From the cell containing the given text, extract its center point as [X, Y] coordinate. 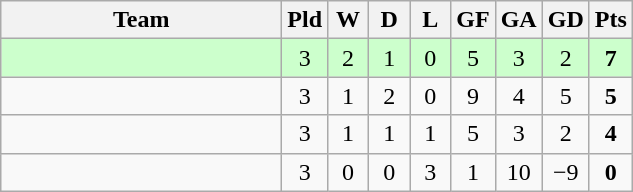
L [430, 20]
7 [610, 58]
9 [473, 96]
GD [566, 20]
Pld [305, 20]
Team [142, 20]
GF [473, 20]
10 [518, 172]
W [348, 20]
−9 [566, 172]
Pts [610, 20]
D [390, 20]
GA [518, 20]
